Scan for the cell matching the given text and deliver its (X, Y) coordinate at center. 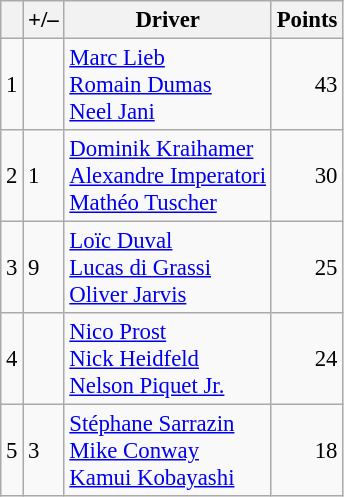
2 (12, 176)
5 (12, 451)
30 (306, 176)
+/– (44, 20)
Nico Prost Nick Heidfeld Nelson Piquet Jr. (168, 359)
25 (306, 268)
18 (306, 451)
9 (44, 268)
Loïc Duval Lucas di Grassi Oliver Jarvis (168, 268)
4 (12, 359)
43 (306, 85)
Marc Lieb Romain Dumas Neel Jani (168, 85)
Stéphane Sarrazin Mike Conway Kamui Kobayashi (168, 451)
Points (306, 20)
Dominik Kraihamer Alexandre Imperatori Mathéo Tuscher (168, 176)
24 (306, 359)
Driver (168, 20)
